Scan for the cell matching the given text and deliver its [X, Y] coordinate at center. 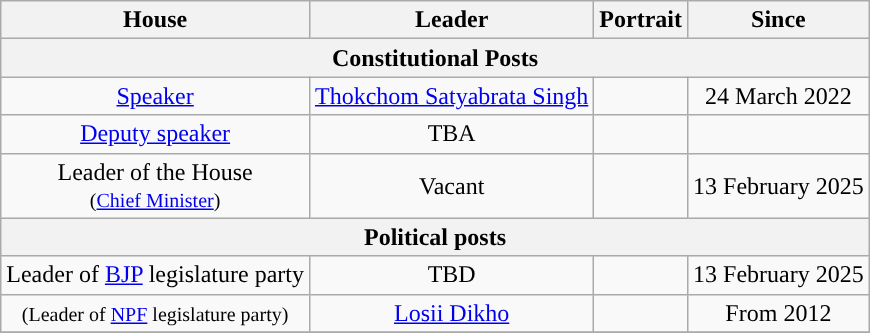
Leader [451, 20]
Portrait [641, 20]
Leader of BJP legislature party [156, 275]
House [156, 20]
Deputy speaker [156, 134]
Constitutional Posts [435, 58]
(Leader of NPF legislature party) [156, 313]
Thokchom Satyabrata Singh [451, 96]
Political posts [435, 237]
Leader of the House(Chief Minister) [156, 186]
Since [779, 20]
24 March 2022 [779, 96]
Losii Dikho [451, 313]
Speaker [156, 96]
TBD [451, 275]
Vacant [451, 186]
From 2012 [779, 313]
TBA [451, 134]
